Identify which cell holds the provided text, then report its (X, Y) central coordinate. 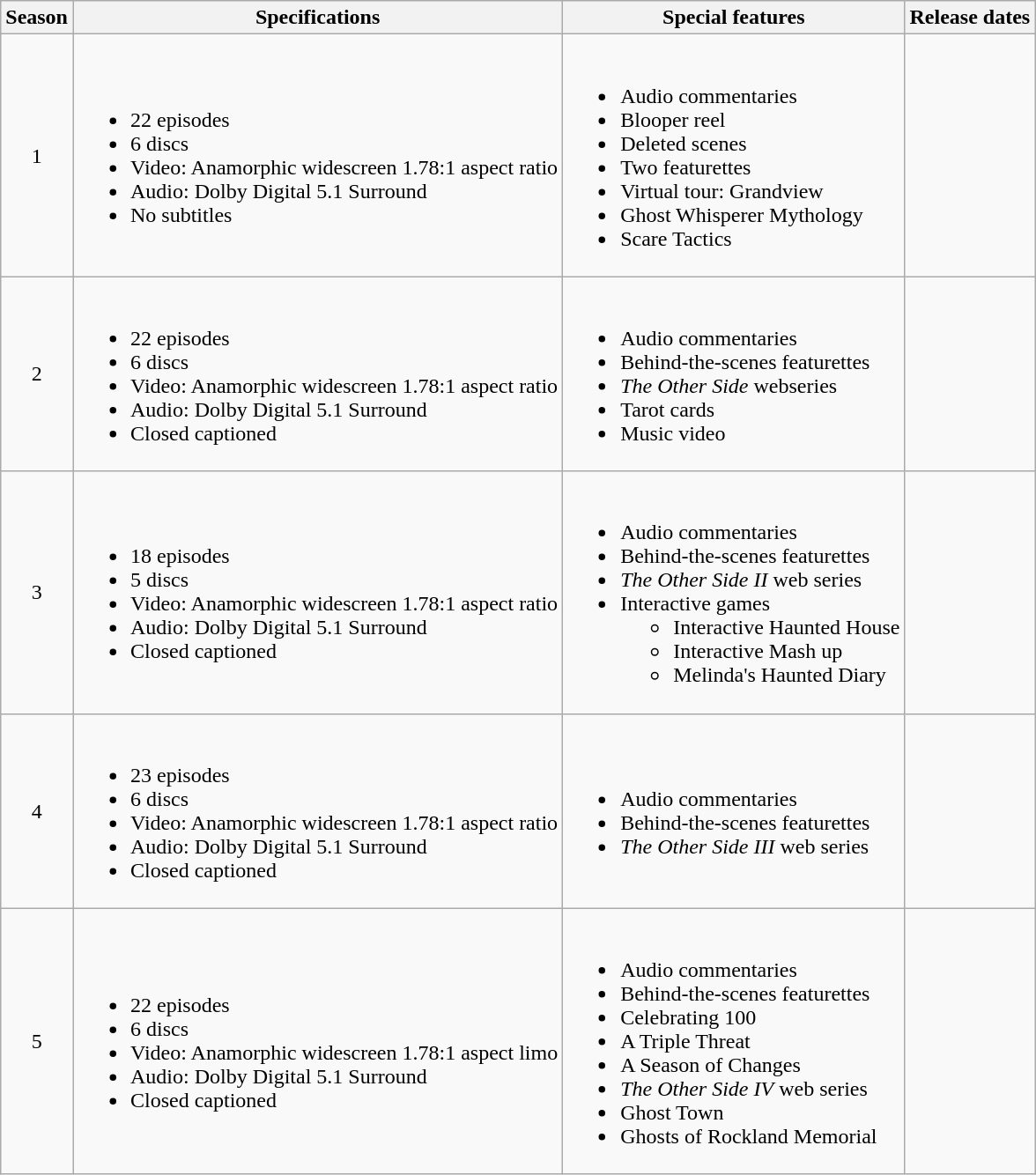
2 (37, 373)
22 episodes6 discsVideo: Anamorphic widescreen 1.78:1 aspect ratioAudio: Dolby Digital 5.1 SurroundClosed captioned (317, 373)
22 episodes6 discsVideo: Anamorphic widescreen 1.78:1 aspect limoAudio: Dolby Digital 5.1 SurroundClosed captioned (317, 1041)
1 (37, 155)
Audio commentariesBlooper reelDeleted scenesTwo featurettesVirtual tour: GrandviewGhost Whisperer MythologyScare Tactics (734, 155)
Release dates (970, 18)
3 (37, 592)
5 (37, 1041)
Specifications (317, 18)
Special features (734, 18)
Audio commentariesBehind-the-scenes featurettesThe Other Side webseriesTarot cardsMusic video (734, 373)
18 episodes5 discsVideo: Anamorphic widescreen 1.78:1 aspect ratioAudio: Dolby Digital 5.1 SurroundClosed captioned (317, 592)
22 episodes6 discsVideo: Anamorphic widescreen 1.78:1 aspect ratioAudio: Dolby Digital 5.1 SurroundNo subtitles (317, 155)
Audio commentariesBehind-the-scenes featurettesThe Other Side III web series (734, 810)
4 (37, 810)
23 episodes6 discsVideo: Anamorphic widescreen 1.78:1 aspect ratioAudio: Dolby Digital 5.1 SurroundClosed captioned (317, 810)
Season (37, 18)
